Extract the [x, y] coordinate from the center of the cell holding the provided text.  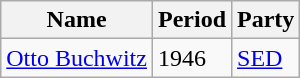
1946 [192, 58]
Period [192, 20]
SED [266, 58]
Name [77, 20]
Otto Buchwitz [77, 58]
Party [266, 20]
